Search for the cell housing the specified text and yield its (X, Y) center coordinate. 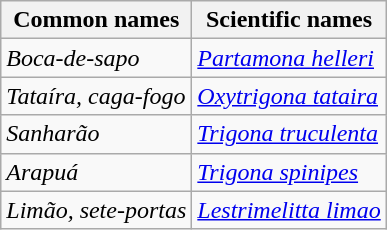
Partamona helleri (289, 58)
Lestrimelitta limao (289, 210)
Common names (96, 20)
Sanharão (96, 134)
Oxytrigona tataira (289, 96)
Trigona spinipes (289, 172)
Boca-de-sapo (96, 58)
Tataíra, caga-fogo (96, 96)
Arapuá (96, 172)
Trigona truculenta (289, 134)
Scientific names (289, 20)
Limão, sete-portas (96, 210)
